Pinpoint the cell where the given text exists, returning its (x, y) midpoint coordinate. 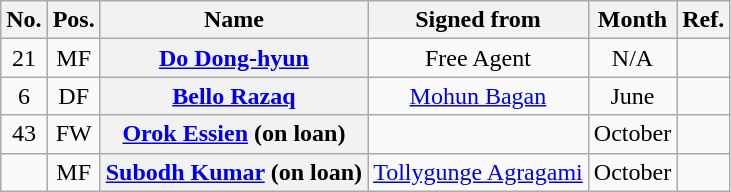
Free Agent (478, 58)
DF (74, 96)
Signed from (478, 20)
Pos. (74, 20)
Bello Razaq (234, 96)
43 (24, 134)
Do Dong-hyun (234, 58)
Name (234, 20)
Ref. (704, 20)
21 (24, 58)
Month (632, 20)
N/A (632, 58)
June (632, 96)
No. (24, 20)
Orok Essien (on loan) (234, 134)
6 (24, 96)
Tollygunge Agragami (478, 172)
Mohun Bagan (478, 96)
FW (74, 134)
Subodh Kumar (on loan) (234, 172)
